Find where the given text appears and provide that cell's center as (X, Y) coordinate. 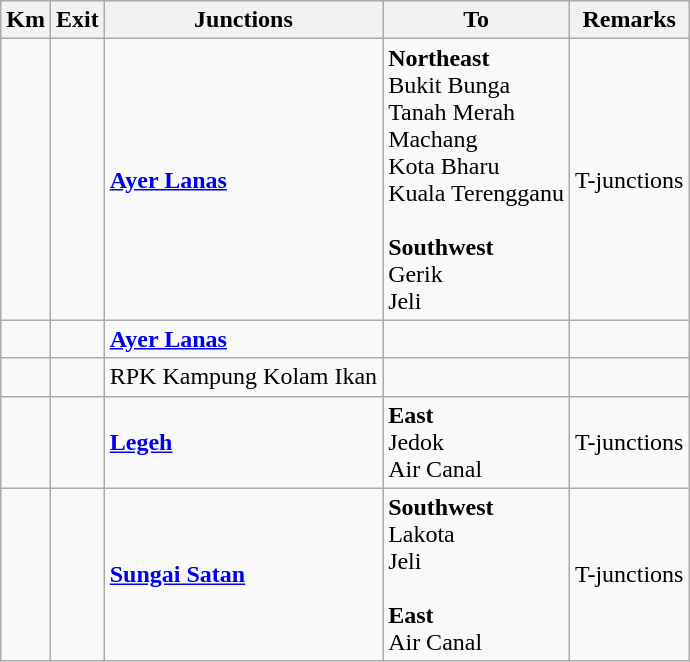
RPK Kampung Kolam Ikan (243, 377)
To (476, 20)
Remarks (629, 20)
Southwest Lakota JeliEast Air Canal (476, 574)
Northeast Bukit Bunga Tanah Merah Machang Kota Bharu Kuala TerengganuSouthwest Gerik Jeli (476, 180)
Km (26, 20)
Junctions (243, 20)
Exit (77, 20)
Sungai Satan (243, 574)
Legeh (243, 442)
East Jedok Air Canal (476, 442)
